Extract the (x, y) coordinate from the center of the cell holding the provided text.  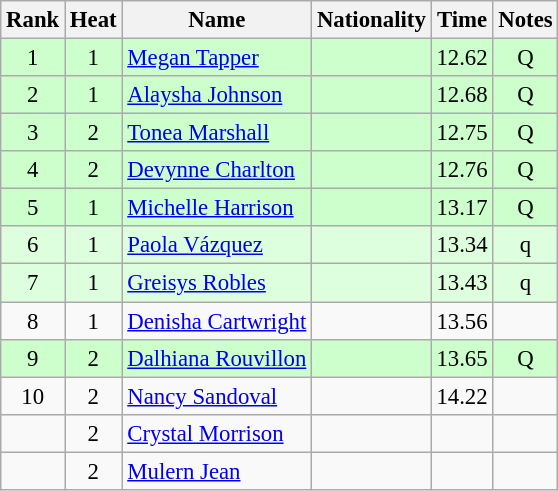
5 (33, 208)
Name (217, 20)
12.62 (462, 58)
Notes (526, 20)
12.68 (462, 95)
Tonea Marshall (217, 133)
Devynne Charlton (217, 170)
13.65 (462, 358)
Time (462, 20)
Dalhiana Rouvillon (217, 358)
13.43 (462, 283)
Denisha Cartwright (217, 321)
3 (33, 133)
9 (33, 358)
Nationality (372, 20)
Megan Tapper (217, 58)
7 (33, 283)
4 (33, 170)
12.75 (462, 133)
13.34 (462, 245)
Crystal Morrison (217, 433)
13.56 (462, 321)
Nancy Sandoval (217, 396)
Alaysha Johnson (217, 95)
Rank (33, 20)
12.76 (462, 170)
6 (33, 245)
Michelle Harrison (217, 208)
Mulern Jean (217, 471)
13.17 (462, 208)
14.22 (462, 396)
Heat (94, 20)
8 (33, 321)
Greisys Robles (217, 283)
Paola Vázquez (217, 245)
10 (33, 396)
